For the text-containing cell, return its midpoint in [x, y] coordinate format. 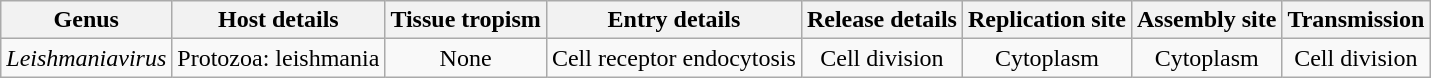
Assembly site [1206, 20]
Entry details [674, 20]
Release details [882, 20]
Genus [86, 20]
Tissue tropism [466, 20]
Leishmaniavirus [86, 58]
Replication site [1046, 20]
Transmission [1356, 20]
None [466, 58]
Protozoa: leishmania [278, 58]
Cell receptor endocytosis [674, 58]
Host details [278, 20]
